Extract the [X, Y] coordinate from the center of the cell holding the provided text.  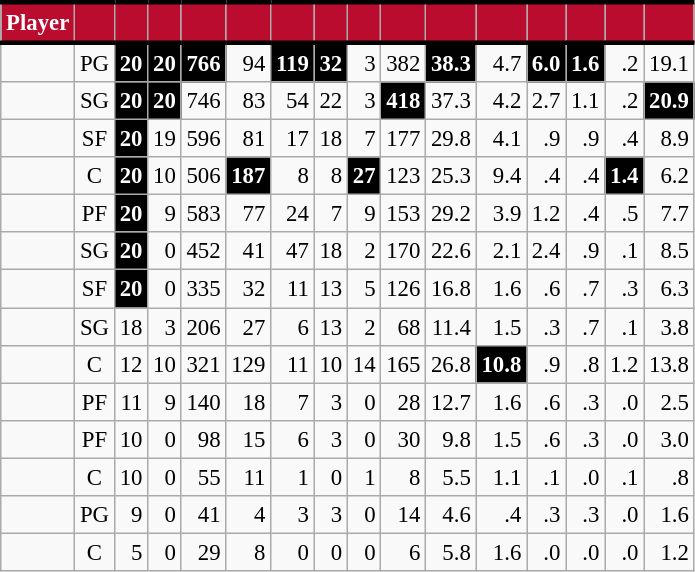
1.4 [624, 176]
8.5 [669, 251]
25.3 [451, 176]
94 [248, 62]
153 [404, 214]
6.2 [669, 176]
20.9 [669, 101]
37.3 [451, 101]
30 [404, 439]
452 [204, 251]
382 [404, 62]
2.5 [669, 402]
746 [204, 101]
29 [204, 552]
68 [404, 327]
17 [293, 139]
98 [204, 439]
38.3 [451, 62]
24 [293, 214]
126 [404, 289]
8.9 [669, 139]
596 [204, 139]
165 [404, 364]
4 [248, 515]
3.9 [501, 214]
10.8 [501, 364]
29.8 [451, 139]
3.8 [669, 327]
2.4 [546, 251]
321 [204, 364]
123 [404, 176]
119 [293, 62]
9.4 [501, 176]
29.2 [451, 214]
206 [204, 327]
55 [204, 477]
583 [204, 214]
335 [204, 289]
19 [164, 139]
81 [248, 139]
16.8 [451, 289]
4.2 [501, 101]
5.8 [451, 552]
9.8 [451, 439]
170 [404, 251]
418 [404, 101]
22.6 [451, 251]
28 [404, 402]
2.1 [501, 251]
.5 [624, 214]
187 [248, 176]
19.1 [669, 62]
22 [330, 101]
4.7 [501, 62]
129 [248, 364]
54 [293, 101]
83 [248, 101]
5.5 [451, 477]
11.4 [451, 327]
766 [204, 62]
140 [204, 402]
13.8 [669, 364]
6.0 [546, 62]
6.3 [669, 289]
7.7 [669, 214]
47 [293, 251]
3.0 [669, 439]
77 [248, 214]
177 [404, 139]
12 [130, 364]
2.7 [546, 101]
26.8 [451, 364]
15 [248, 439]
4.6 [451, 515]
12.7 [451, 402]
4.1 [501, 139]
506 [204, 176]
Player [38, 22]
